Capture the cell that displays the provided text and extract its (X, Y) central coordinate. 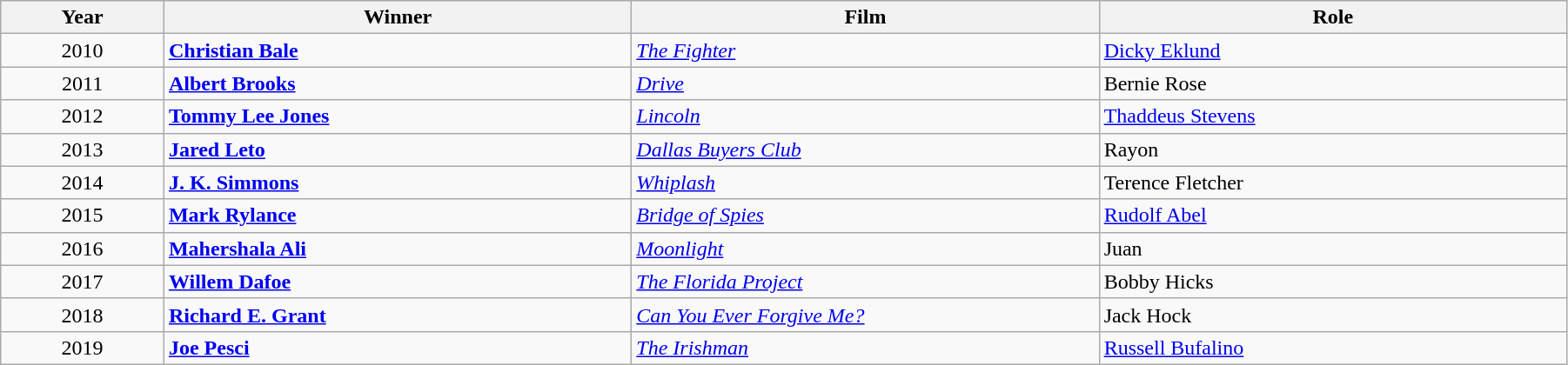
2011 (83, 83)
Dicky Eklund (1333, 50)
Albert Brooks (397, 83)
Whiplash (865, 182)
Richard E. Grant (397, 315)
Rayon (1333, 149)
Dallas Buyers Club (865, 149)
Year (83, 17)
2012 (83, 116)
2019 (83, 348)
The Fighter (865, 50)
Bridge of Spies (865, 216)
Rudolf Abel (1333, 216)
2013 (83, 149)
Tommy Lee Jones (397, 116)
Willem Dafoe (397, 282)
Thaddeus Stevens (1333, 116)
Mark Rylance (397, 216)
2015 (83, 216)
Film (865, 17)
The Florida Project (865, 282)
Russell Bufalino (1333, 348)
Terence Fletcher (1333, 182)
2014 (83, 182)
Bobby Hicks (1333, 282)
Role (1333, 17)
Juan (1333, 249)
Moonlight (865, 249)
Mahershala Ali (397, 249)
The Irishman (865, 348)
2018 (83, 315)
Jack Hock (1333, 315)
Winner (397, 17)
Bernie Rose (1333, 83)
2017 (83, 282)
Joe Pesci (397, 348)
Drive (865, 83)
Jared Leto (397, 149)
Can You Ever Forgive Me? (865, 315)
J. K. Simmons (397, 182)
Lincoln (865, 116)
2016 (83, 249)
2010 (83, 50)
Christian Bale (397, 50)
